From the cell containing the given text, extract its center point as [X, Y] coordinate. 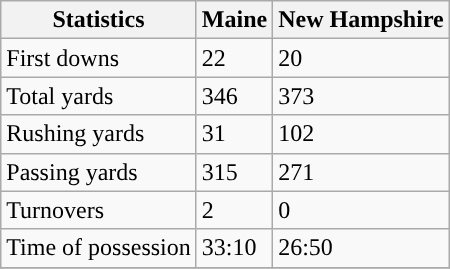
346 [234, 96]
Total yards [99, 96]
Passing yards [99, 172]
102 [362, 134]
Time of possession [99, 248]
0 [362, 210]
26:50 [362, 248]
22 [234, 58]
Turnovers [99, 210]
2 [234, 210]
First downs [99, 58]
Maine [234, 20]
20 [362, 58]
315 [234, 172]
Statistics [99, 20]
31 [234, 134]
New Hampshire [362, 20]
33:10 [234, 248]
Rushing yards [99, 134]
373 [362, 96]
271 [362, 172]
